For the text-containing cell, return its midpoint in (X, Y) coordinate format. 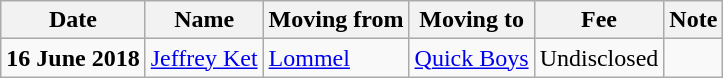
Date (73, 20)
Quick Boys (472, 58)
Lommel (336, 58)
Jeffrey Ket (204, 58)
Moving to (472, 20)
Moving from (336, 20)
Name (204, 20)
16 June 2018 (73, 58)
Fee (599, 20)
Undisclosed (599, 58)
Note (694, 20)
